For the text-containing cell, return its midpoint in (X, Y) coordinate format. 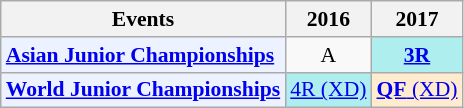
3R (416, 55)
2016 (328, 19)
Asian Junior Championships (143, 55)
Events (143, 19)
4R (XD) (328, 90)
World Junior Championships (143, 90)
QF (XD) (416, 90)
A (328, 55)
2017 (416, 19)
